Scan for the cell matching the given text and deliver its (X, Y) coordinate at center. 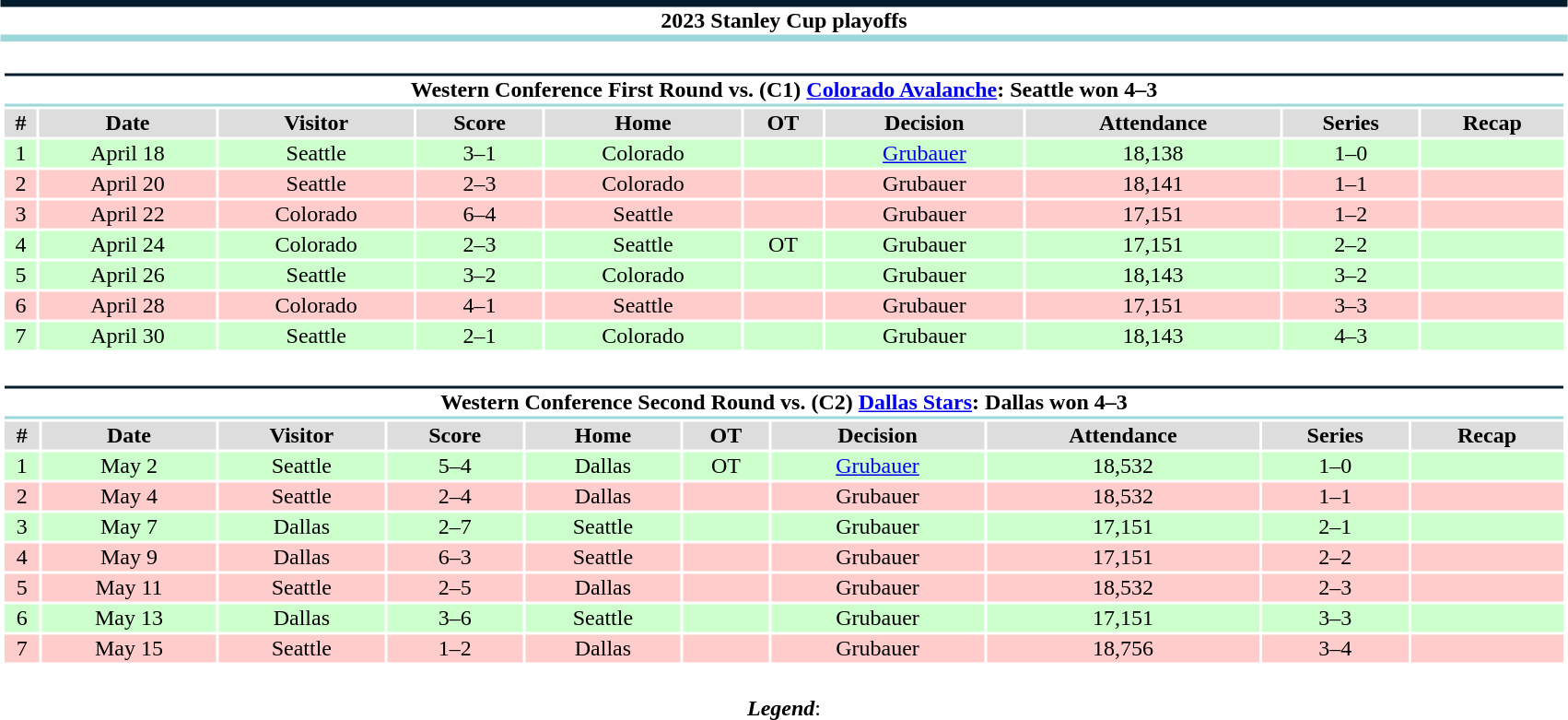
May 15 (129, 648)
May 13 (129, 619)
May 4 (129, 497)
May 9 (129, 558)
April 22 (128, 215)
3–4 (1335, 648)
April 18 (128, 154)
May 11 (129, 587)
6–4 (479, 215)
April 28 (128, 305)
18,138 (1153, 154)
April 30 (128, 336)
April 24 (128, 244)
18,756 (1123, 648)
2–4 (455, 497)
Western Conference Second Round vs. (C2) Dallas Stars: Dallas won 4–3 (783, 402)
3–1 (479, 154)
4–3 (1351, 336)
18,141 (1153, 183)
Western Conference First Round vs. (C1) Colorado Avalanche: Seattle won 4–3 (783, 90)
April 20 (128, 183)
May 7 (129, 526)
2–7 (455, 526)
6–3 (455, 558)
3–6 (455, 619)
2–5 (455, 587)
May 2 (129, 466)
5–4 (455, 466)
April 26 (128, 276)
2023 Stanley Cup playoffs (784, 20)
4–1 (479, 305)
